Detect which cell encompasses the target text, then output its [x, y] center coordinate. 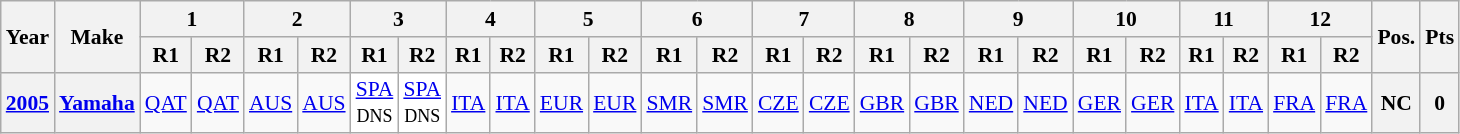
9 [1018, 19]
6 [696, 19]
3 [398, 19]
2 [298, 19]
4 [490, 19]
1 [192, 19]
Pts [1440, 36]
0 [1440, 102]
8 [910, 19]
NC [1396, 102]
11 [1224, 19]
Yamaha [97, 102]
2005 [28, 102]
Pos. [1396, 36]
Make [97, 36]
Year [28, 36]
10 [1126, 19]
7 [804, 19]
5 [588, 19]
12 [1320, 19]
